Search for the cell housing the specified text and yield its [X, Y] center coordinate. 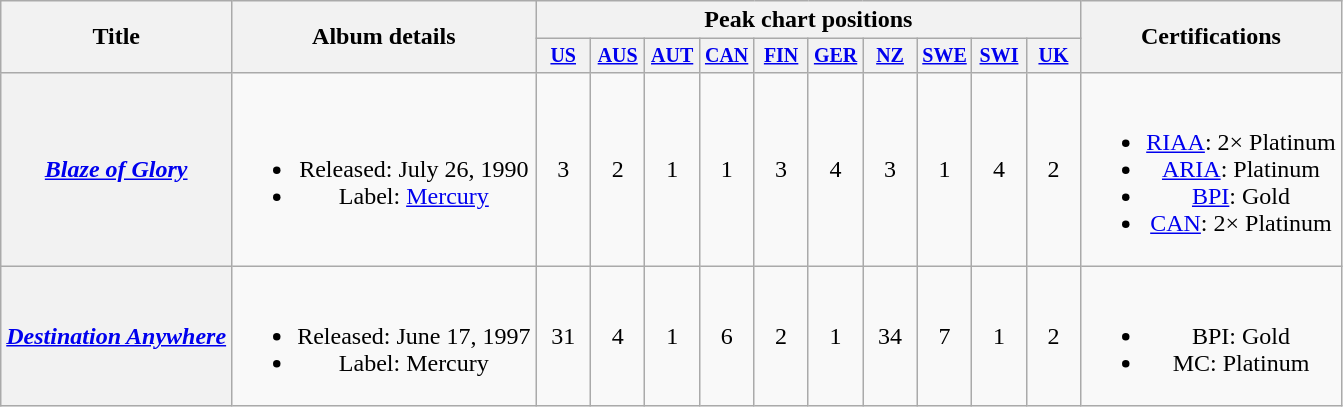
SWI [999, 56]
AUT [672, 56]
Released: June 17, 1997Label: Mercury [384, 336]
CAN [726, 56]
NZ [890, 56]
US [563, 56]
Title [116, 37]
7 [944, 336]
UK [1053, 56]
BPI: GoldMC: Platinum [1212, 336]
AUS [617, 56]
Destination Anywhere [116, 336]
6 [726, 336]
Peak chart positions [808, 20]
Album details [384, 37]
31 [563, 336]
Blaze of Glory [116, 169]
Released: July 26, 1990Label: Mercury [384, 169]
RIAA: 2× PlatinumARIA: PlatinumBPI: GoldCAN: 2× Platinum [1212, 169]
GER [835, 56]
SWE [944, 56]
Certifications [1212, 37]
FIN [781, 56]
34 [890, 336]
